Locate the cell with the specified text and output its [X, Y] center coordinate. 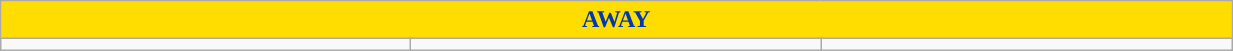
AWAY [616, 20]
